Identify which cell holds the provided text, then report its [x, y] central coordinate. 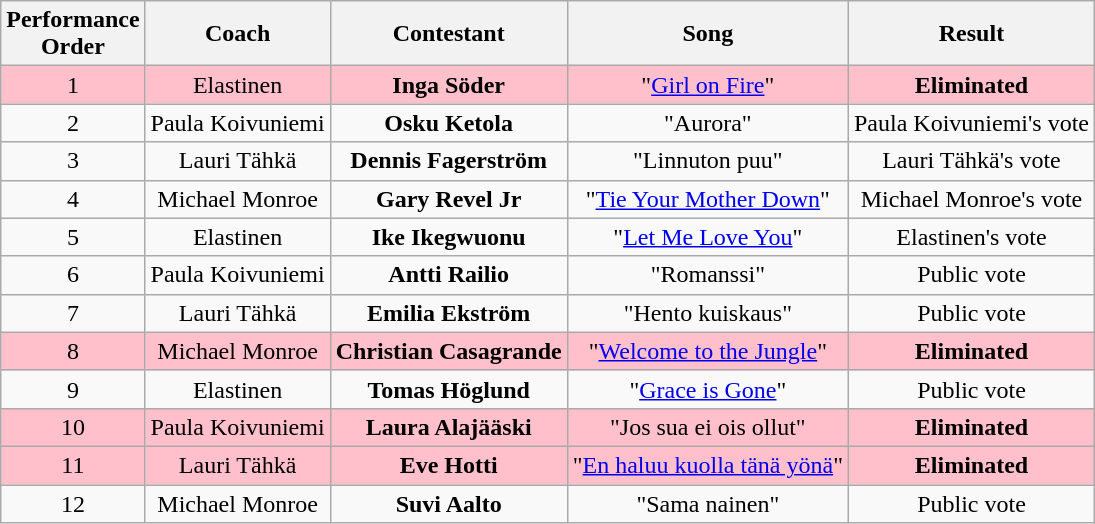
"Tie Your Mother Down" [708, 199]
Elastinen's vote [971, 237]
"Jos sua ei ois ollut" [708, 427]
"Girl on Fire" [708, 85]
9 [73, 389]
Antti Railio [448, 275]
3 [73, 161]
Laura Alajääski [448, 427]
Inga Söder [448, 85]
"Aurora" [708, 123]
"Sama nainen" [708, 503]
Lauri Tähkä's vote [971, 161]
Paula Koivuniemi's vote [971, 123]
Contestant [448, 34]
2 [73, 123]
Suvi Aalto [448, 503]
1 [73, 85]
Osku Ketola [448, 123]
Coach [238, 34]
8 [73, 351]
6 [73, 275]
Eve Hotti [448, 465]
Ike Ikegwuonu [448, 237]
7 [73, 313]
"Grace is Gone" [708, 389]
Dennis Fagerström [448, 161]
"Hento kuiskaus" [708, 313]
11 [73, 465]
10 [73, 427]
Emilia Ekström [448, 313]
Michael Monroe's vote [971, 199]
4 [73, 199]
"En haluu kuolla tänä yönä" [708, 465]
"Romanssi" [708, 275]
Performance Order [73, 34]
"Welcome to the Jungle" [708, 351]
Tomas Höglund [448, 389]
Song [708, 34]
12 [73, 503]
5 [73, 237]
Result [971, 34]
"Linnuton puu" [708, 161]
"Let Me Love You" [708, 237]
Gary Revel Jr [448, 199]
Christian Casagrande [448, 351]
